Scan for the cell matching the given text and deliver its [x, y] coordinate at center. 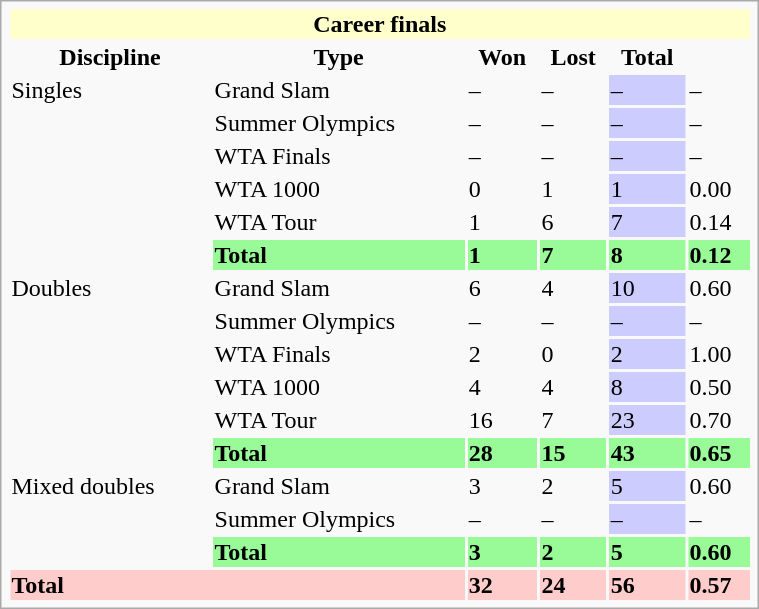
0.70 [719, 420]
0.14 [719, 222]
56 [647, 585]
0.57 [719, 585]
Mixed doubles [110, 519]
32 [502, 585]
Discipline [110, 57]
28 [502, 453]
0.12 [719, 255]
0.50 [719, 387]
Type [338, 57]
0.65 [719, 453]
23 [647, 420]
Won [502, 57]
Lost [573, 57]
43 [647, 453]
Singles [110, 172]
1.00 [719, 354]
15 [573, 453]
Career finals [380, 24]
24 [573, 585]
10 [647, 288]
16 [502, 420]
Doubles [110, 370]
0.00 [719, 189]
